From the cell containing the given text, extract its center point as (X, Y) coordinate. 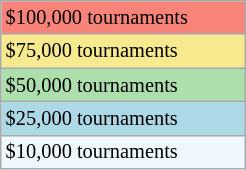
$25,000 tournaments (124, 118)
$50,000 tournaments (124, 85)
$10,000 tournaments (124, 152)
$100,000 tournaments (124, 17)
$75,000 tournaments (124, 51)
